Search for the cell housing the specified text and yield its [X, Y] center coordinate. 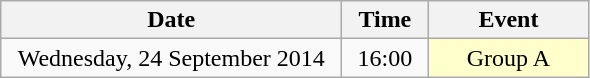
Group A [508, 58]
16:00 [385, 58]
Time [385, 20]
Wednesday, 24 September 2014 [172, 58]
Event [508, 20]
Date [172, 20]
